From the cell containing the given text, extract its center point as [X, Y] coordinate. 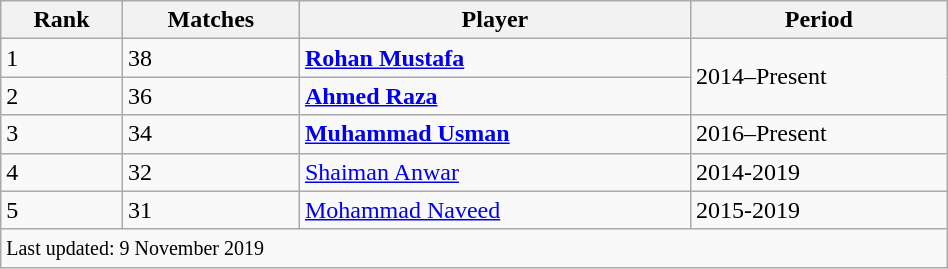
5 [62, 210]
34 [210, 134]
2 [62, 96]
1 [62, 58]
32 [210, 172]
Shaiman Anwar [494, 172]
Ahmed Raza [494, 96]
3 [62, 134]
Mohammad Naveed [494, 210]
2014-2019 [818, 172]
Rank [62, 20]
2016–Present [818, 134]
2015-2019 [818, 210]
36 [210, 96]
4 [62, 172]
Last updated: 9 November 2019 [474, 248]
Period [818, 20]
Rohan Mustafa [494, 58]
Matches [210, 20]
2014–Present [818, 77]
38 [210, 58]
Muhammad Usman [494, 134]
Player [494, 20]
31 [210, 210]
